For the text-containing cell, return its midpoint in (X, Y) coordinate format. 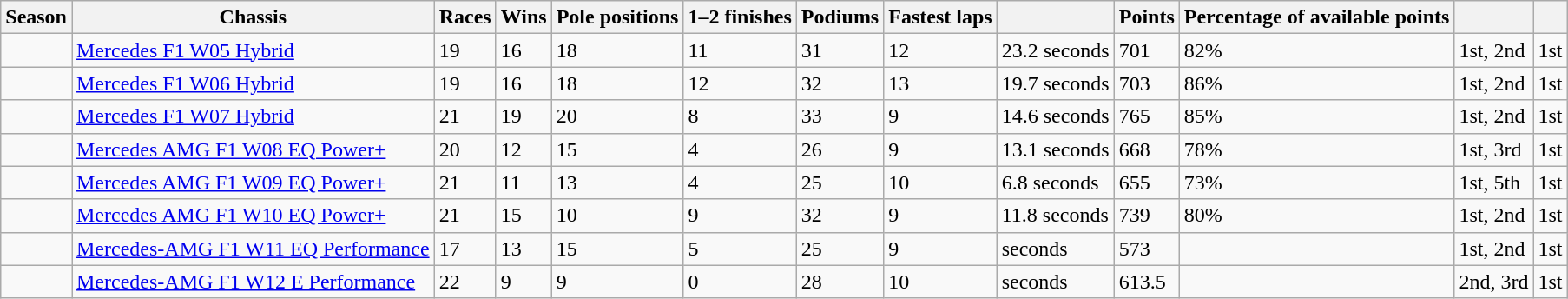
80% (1316, 216)
23.2 seconds (1056, 50)
573 (1146, 249)
Fastest laps (940, 17)
28 (840, 282)
6.8 seconds (1056, 183)
Percentage of available points (1316, 17)
701 (1146, 50)
31 (840, 50)
11.8 seconds (1056, 216)
668 (1146, 149)
1st, 3rd (1493, 149)
Pole positions (617, 17)
86% (1316, 83)
Mercedes-AMG F1 W12 E Performance (253, 282)
Season (36, 17)
33 (840, 116)
Mercedes F1 W06 Hybrid (253, 83)
14.6 seconds (1056, 116)
Mercedes F1 W07 Hybrid (253, 116)
Chassis (253, 17)
655 (1146, 183)
739 (1146, 216)
8 (740, 116)
73% (1316, 183)
Mercedes F1 W05 Hybrid (253, 50)
703 (1146, 83)
1st, 5th (1493, 183)
Wins (524, 17)
Races (465, 17)
Mercedes-AMG F1 W11 EQ Performance (253, 249)
1–2 finishes (740, 17)
Mercedes AMG F1 W08 EQ Power+ (253, 149)
Points (1146, 17)
Mercedes AMG F1 W10 EQ Power+ (253, 216)
26 (840, 149)
613.5 (1146, 282)
0 (740, 282)
5 (740, 249)
2nd, 3rd (1493, 282)
Podiums (840, 17)
Mercedes AMG F1 W09 EQ Power+ (253, 183)
19.7 seconds (1056, 83)
13.1 seconds (1056, 149)
78% (1316, 149)
85% (1316, 116)
22 (465, 282)
765 (1146, 116)
17 (465, 249)
82% (1316, 50)
